Scan for the cell matching the given text and deliver its (X, Y) coordinate at center. 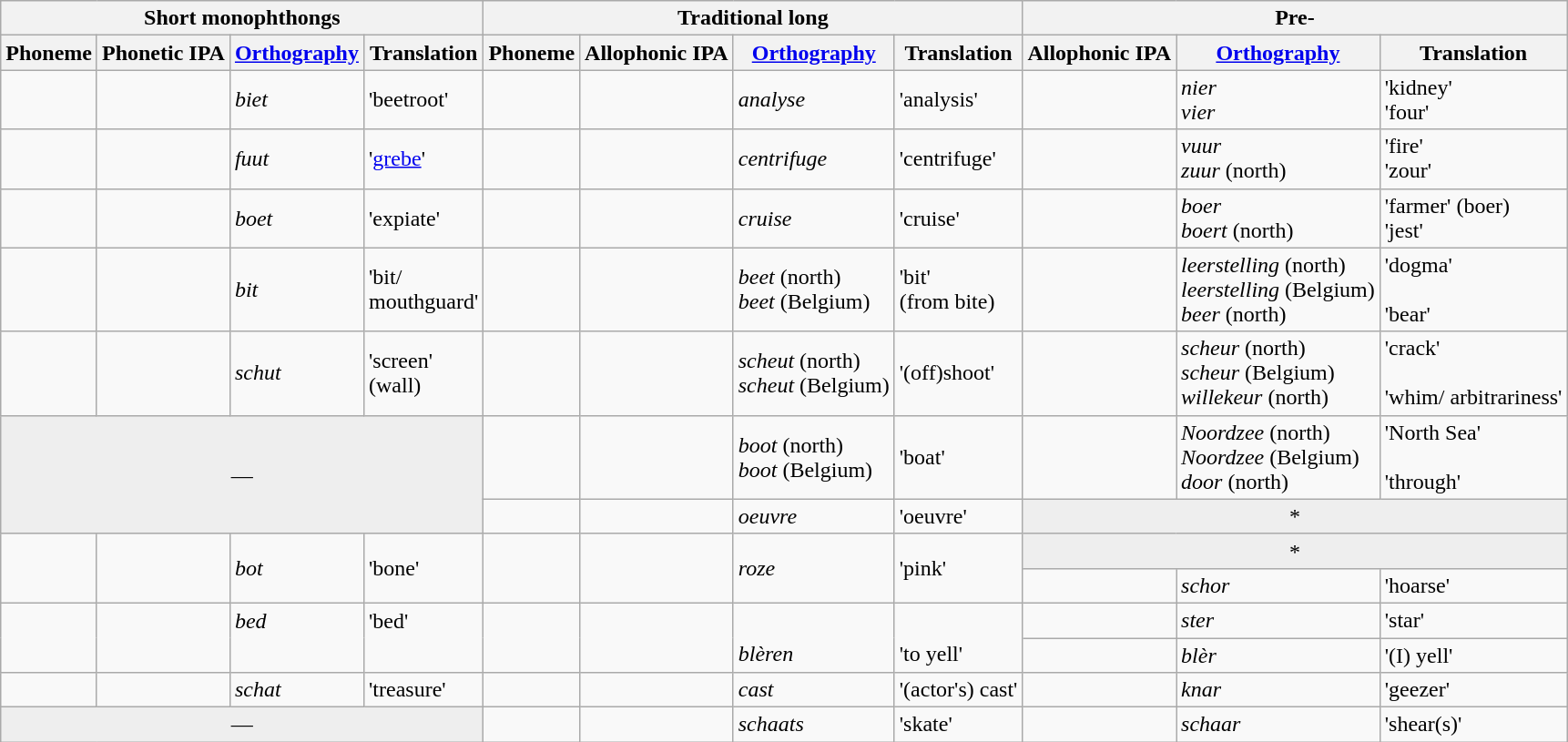
'cruise' (958, 219)
fuut (297, 158)
Noordzee (north)Noordzee (Belgium) door (north) (1278, 457)
bit (297, 290)
vuurzuur (north) (1278, 158)
'treasure' (423, 690)
leerstelling (north)leerstelling (Belgium)beer (north) (1278, 290)
cruise (814, 219)
schat (297, 690)
bot (297, 568)
blèr (1278, 655)
'crack''whim/ arbitrariness' (1473, 373)
'boat' (958, 457)
oeuvre (814, 516)
'bed' (423, 620)
'geezer' (1473, 690)
schut (297, 373)
Traditional long (753, 18)
scheut (north)scheut (Belgium) (814, 373)
'oeuvre' (958, 516)
'to yell' (958, 655)
'bit/mouthguard' (423, 290)
'expiate' (423, 219)
Pre- (1295, 18)
'skate' (958, 725)
schaar (1278, 725)
'beetroot' (423, 100)
boerboert (north) (1278, 219)
'dogma''bear' (1473, 290)
'(actor's) cast' (958, 690)
'(I) yell' (1473, 655)
cast (814, 690)
roze (814, 568)
analyse (814, 100)
'analysis' (958, 100)
'shear(s)' (1473, 725)
'(off)shoot' (958, 373)
schor (1278, 585)
beet (north)beet (Belgium) (814, 290)
'farmer' (boer)'jest' (1473, 219)
'bit' (from bite) (958, 290)
blèren (814, 655)
'bone' (423, 568)
biet (297, 100)
'North Sea''through' (1473, 457)
boet (297, 219)
niervier (1278, 100)
schaats (814, 725)
bed (297, 620)
boot (north)boot (Belgium) (814, 457)
'centrifuge' (958, 158)
'fire''zour' (1473, 158)
scheur (north)scheur (Belgium)willekeur (north) (1278, 373)
Short monophthongs (242, 18)
ster (1278, 620)
'screen' (wall) (423, 373)
'hoarse' (1473, 585)
centrifuge (814, 158)
'grebe' (423, 158)
knar (1278, 690)
'kidney''four' (1473, 100)
'pink' (958, 568)
Phonetic IPA (163, 53)
'star' (1473, 620)
